Identify which cell holds the provided text, then report its [X, Y] central coordinate. 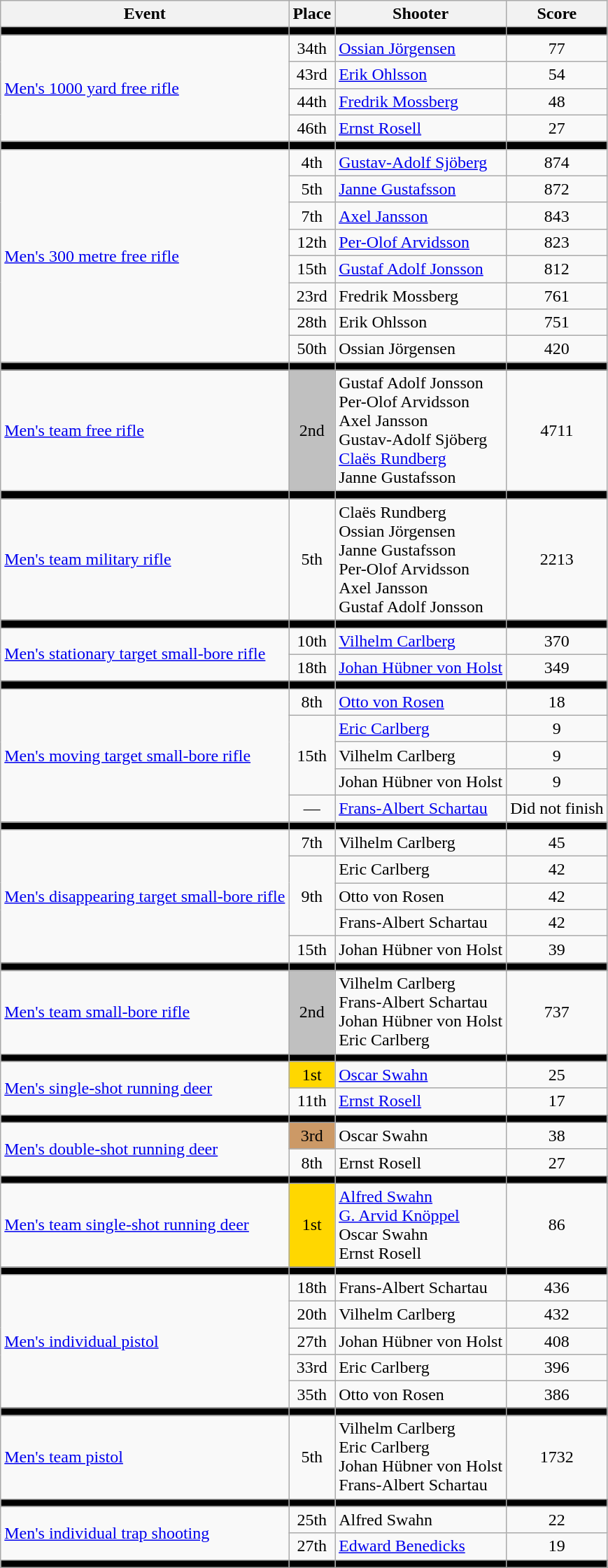
386 [557, 1394]
3rd [312, 1136]
349 [557, 668]
Edward Benedicks [421, 1546]
370 [557, 641]
45 [557, 843]
Shooter [421, 14]
25th [312, 1520]
50th [312, 349]
Score [557, 14]
54 [557, 75]
25 [557, 1075]
Men's disappearing target small-bore rifle [145, 896]
— [312, 808]
Men's team single-shot running deer [145, 1224]
Vilhelm Carlberg Frans-Albert Schartau Johan Hübner von Holst Eric Carlberg [421, 1012]
Men's team pistol [145, 1457]
Event [145, 14]
20th [312, 1315]
19 [557, 1546]
4th [312, 162]
408 [557, 1341]
Gustaf Adolf Jonsson [421, 269]
Vilhelm Carlberg Eric Carlberg Johan Hübner von Holst Frans-Albert Schartau [421, 1457]
2213 [557, 560]
46th [312, 128]
Did not finish [557, 808]
86 [557, 1224]
39 [557, 949]
Men's individual trap shooting [145, 1533]
43rd [312, 75]
17 [557, 1101]
761 [557, 296]
Gustaf Adolf Jonsson Per-Olof Arvidsson Axel Jansson Gustav-Adolf Sjöberg Claës Rundberg Janne Gustafsson [421, 431]
18 [557, 702]
44th [312, 101]
23rd [312, 296]
Men's 300 metre free rifle [145, 255]
10th [312, 641]
Axel Jansson [421, 216]
33rd [312, 1368]
Men's stationary target small-bore rifle [145, 654]
4711 [557, 431]
Men's individual pistol [145, 1341]
34th [312, 48]
420 [557, 349]
874 [557, 162]
Janne Gustafsson [421, 189]
Gustav-Adolf Sjöberg [421, 162]
751 [557, 323]
Men's 1000 yard free rifle [145, 88]
77 [557, 48]
Men's team military rifle [145, 560]
436 [557, 1288]
Place [312, 14]
48 [557, 101]
Men's moving target small-bore rifle [145, 755]
Men's team small-bore rifle [145, 1012]
432 [557, 1315]
396 [557, 1368]
35th [312, 1394]
1732 [557, 1457]
11th [312, 1101]
812 [557, 269]
Men's single-shot running deer [145, 1088]
872 [557, 189]
Alfred Swahn G. Arvid Knöppel Oscar Swahn Ernst Rosell [421, 1224]
Men's team free rifle [145, 431]
Alfred Swahn [421, 1520]
38 [557, 1136]
22 [557, 1520]
Men's double-shot running deer [145, 1149]
Per-Olof Arvidsson [421, 242]
737 [557, 1012]
Claës Rundberg Ossian Jörgensen Janne Gustafsson Per-Olof Arvidsson Axel Jansson Gustaf Adolf Jonsson [421, 560]
28th [312, 323]
843 [557, 216]
823 [557, 242]
9th [312, 896]
12th [312, 242]
